Return (x, y) of the center of cell containing provided text 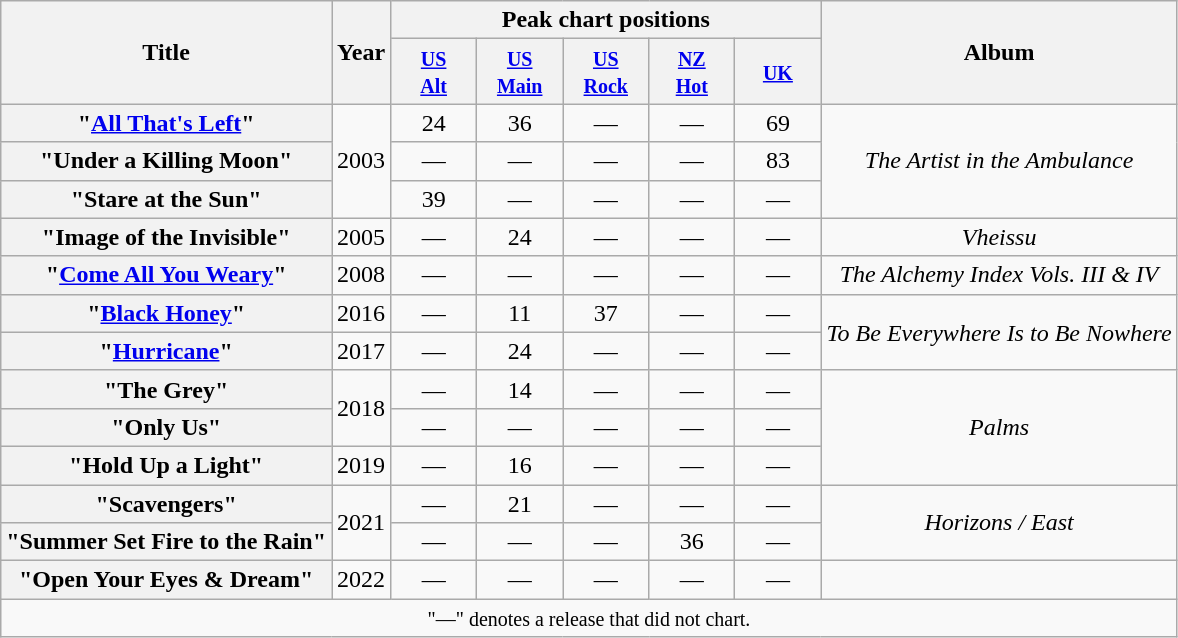
83 (778, 161)
The Artist in the Ambulance (999, 161)
11 (520, 313)
2022 (362, 580)
16 (520, 465)
"Hold Up a Light" (166, 465)
2016 (362, 313)
"Scavengers" (166, 503)
"Only Us" (166, 427)
14 (520, 389)
Vheissu (999, 237)
NZHot (692, 72)
USRock (606, 72)
2018 (362, 408)
UK (778, 72)
2003 (362, 161)
"—" denotes a release that did not chart. (589, 618)
Year (362, 52)
"Black Honey" (166, 313)
"Image of the Invisible" (166, 237)
2019 (362, 465)
37 (606, 313)
39 (434, 199)
USAlt (434, 72)
To Be Everywhere Is to Be Nowhere (999, 332)
Horizons / East (999, 522)
"Stare at the Sun" (166, 199)
The Alchemy Index Vols. III & IV (999, 275)
"Under a Killing Moon" (166, 161)
"Hurricane" (166, 351)
2021 (362, 522)
Peak chart positions (606, 20)
"The Grey" (166, 389)
"Summer Set Fire to the Rain" (166, 542)
"All That's Left" (166, 123)
"Come All You Weary" (166, 275)
Title (166, 52)
"Open Your Eyes & Dream" (166, 580)
2017 (362, 351)
Palms (999, 427)
USMain (520, 72)
Album (999, 52)
2005 (362, 237)
21 (520, 503)
69 (778, 123)
2008 (362, 275)
